Capture the cell that displays the provided text and extract its (x, y) central coordinate. 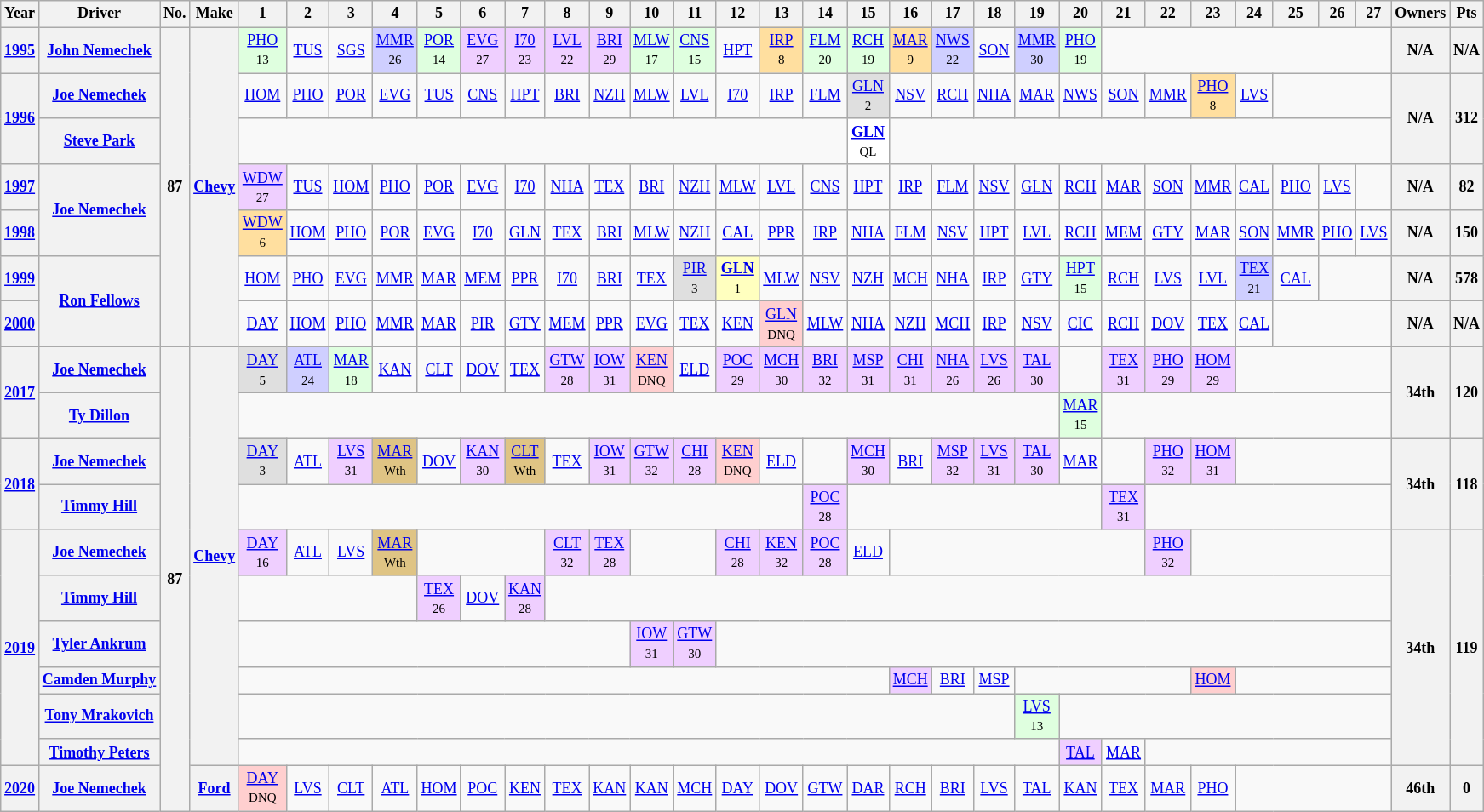
CLT32 (567, 552)
Make (215, 14)
NHA26 (953, 370)
PHO29 (1168, 370)
No. (175, 14)
MMR30 (1037, 50)
9 (610, 14)
312 (1467, 119)
20 (1080, 14)
16 (910, 14)
POR14 (439, 50)
HOM29 (1212, 370)
Ron Fellows (99, 301)
Driver (99, 14)
12 (737, 14)
GTW30 (695, 644)
GTW32 (652, 461)
1996 (20, 119)
3 (351, 14)
FLM20 (824, 50)
I7023 (525, 50)
1999 (20, 278)
119 (1467, 647)
Steve Park (99, 141)
2 (308, 14)
TEX26 (439, 598)
46th (1420, 788)
PHO19 (1080, 50)
ATL24 (308, 370)
TEX28 (610, 552)
POC (483, 788)
DAY5 (262, 370)
0 (1467, 788)
RCH19 (868, 50)
KEN32 (782, 552)
PHO13 (262, 50)
TEX21 (1255, 278)
MLW17 (652, 50)
MSP (994, 679)
Timothy Peters (99, 752)
82 (1467, 187)
SGS (351, 50)
PIR (483, 324)
DAY16 (262, 552)
WDW6 (262, 233)
PHO8 (1212, 96)
2000 (20, 324)
MMR26 (395, 50)
120 (1467, 393)
CLTWth (525, 461)
DAY3 (262, 461)
2017 (20, 393)
IRP8 (782, 50)
EVG27 (483, 50)
23 (1212, 14)
HOM31 (1212, 461)
GLNQL (868, 141)
19 (1037, 14)
LVS13 (1037, 716)
26 (1337, 14)
118 (1467, 483)
Pts (1467, 14)
150 (1467, 233)
1998 (20, 233)
10 (652, 14)
17 (953, 14)
Camden Murphy (99, 679)
MSP32 (953, 461)
1995 (20, 50)
MSP31 (868, 370)
2019 (20, 647)
1997 (20, 187)
John Nemechek (99, 50)
Owners (1420, 14)
KAN28 (525, 598)
2020 (20, 788)
GLNDNQ (782, 324)
Ford (215, 788)
MAR15 (1080, 415)
GLN2 (868, 96)
LVS26 (994, 370)
WDW27 (262, 187)
KAN30 (483, 461)
13 (782, 14)
MAR18 (351, 370)
DAR (868, 788)
CIC (1080, 324)
HPT15 (1080, 278)
POC29 (737, 370)
GLN1 (737, 278)
11 (695, 14)
18 (994, 14)
LVL22 (567, 50)
4 (395, 14)
7 (525, 14)
GTW (824, 788)
DAYDNQ (262, 788)
Tony Mrakovich (99, 716)
MAR9 (910, 50)
22 (1168, 14)
25 (1296, 14)
8 (567, 14)
27 (1374, 14)
GTW28 (567, 370)
CHI31 (910, 370)
15 (868, 14)
578 (1467, 278)
14 (824, 14)
21 (1124, 14)
NWS22 (953, 50)
PIR3 (695, 278)
Tyler Ankrum (99, 644)
Year (20, 14)
BRI29 (610, 50)
NWS (1080, 96)
Ty Dillon (99, 415)
2018 (20, 483)
BRI32 (824, 370)
5 (439, 14)
1 (262, 14)
24 (1255, 14)
CNS15 (695, 50)
6 (483, 14)
